Scan for the cell matching the given text and deliver its [X, Y] coordinate at center. 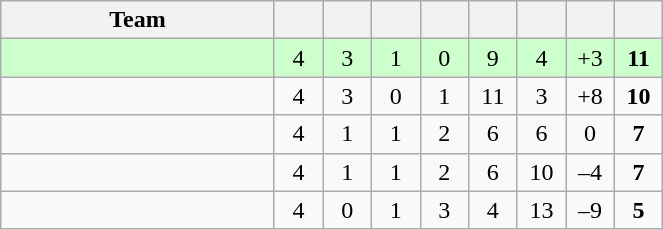
5 [638, 210]
13 [542, 210]
9 [494, 58]
+3 [590, 58]
–4 [590, 172]
–9 [590, 210]
Team [138, 20]
+8 [590, 96]
